Determine the (X, Y) coordinate at the center of the cell enclosing the given text.  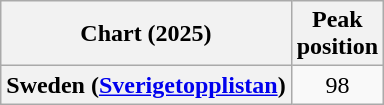
Chart (2025) (146, 34)
Peakposition (337, 34)
Sweden (Sverigetopplistan) (146, 85)
98 (337, 85)
